Find where the given text appears and provide that cell's center as (X, Y) coordinate. 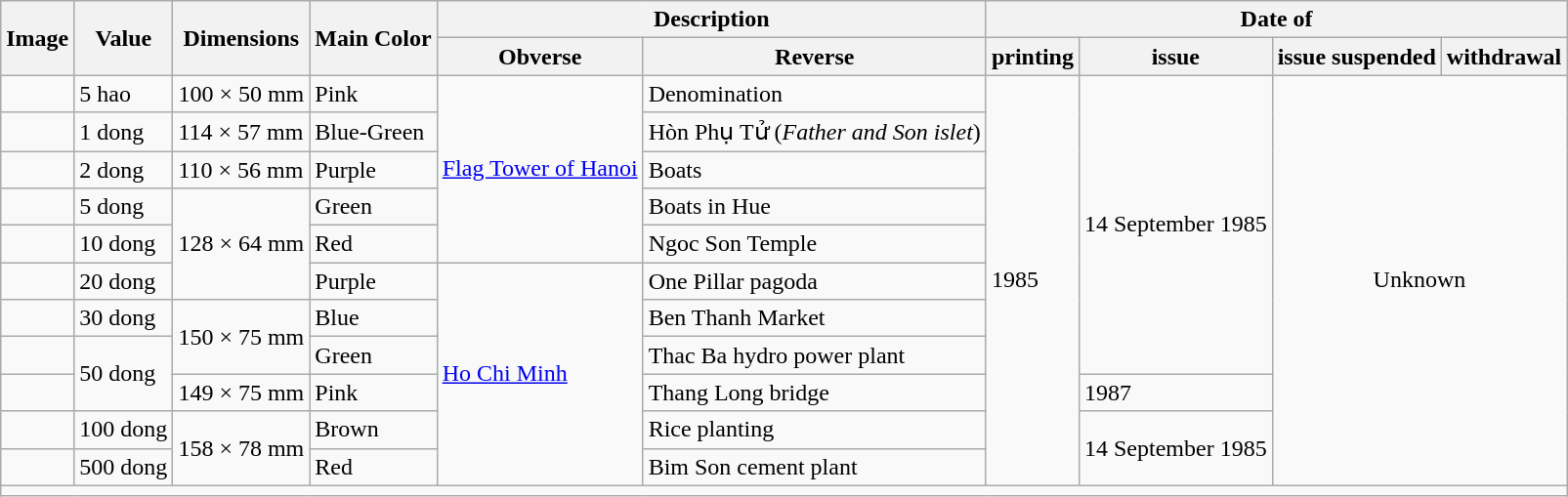
Unknown (1420, 280)
Denomination (815, 94)
128 × 64 mm (241, 244)
Thang Long bridge (815, 393)
Blue-Green (373, 132)
One Pillar pagoda (815, 281)
20 dong (123, 281)
Main Color (373, 38)
Boats in Hue (815, 207)
Bim Son cement plant (815, 467)
500 dong (123, 467)
Rice planting (815, 430)
10 dong (123, 244)
printing (1032, 57)
149 × 75 mm (241, 393)
114 × 57 mm (241, 132)
Obverse (539, 57)
issue (1175, 57)
Date of (1276, 20)
158 × 78 mm (241, 448)
110 × 56 mm (241, 169)
Flag Tower of Hanoi (539, 169)
Image (37, 38)
1 dong (123, 132)
100 dong (123, 430)
2 dong (123, 169)
Thac Ba hydro power plant (815, 355)
Description (711, 20)
Ben Thanh Market (815, 318)
Value (123, 38)
1985 (1032, 280)
Blue (373, 318)
Brown (373, 430)
withdrawal (1504, 57)
50 dong (123, 374)
Boats (815, 169)
5 dong (123, 207)
Dimensions (241, 38)
100 × 50 mm (241, 94)
Ngoc Son Temple (815, 244)
Hòn Phụ Tử (Father and Son islet) (815, 132)
1987 (1175, 393)
issue suspended (1356, 57)
Ho Chi Minh (539, 374)
5 hao (123, 94)
30 dong (123, 318)
150 × 75 mm (241, 337)
Reverse (815, 57)
